For the text-containing cell, return its midpoint in [X, Y] coordinate format. 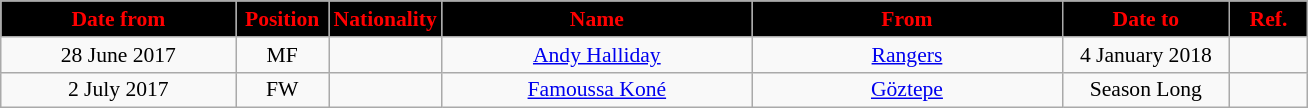
Position [282, 19]
28 June 2017 [118, 55]
Name [597, 19]
Ref. [1269, 19]
From [907, 19]
Nationality [384, 19]
Famoussa Koné [597, 90]
Andy Halliday [597, 55]
Rangers [907, 55]
FW [282, 90]
MF [282, 55]
4 January 2018 [1146, 55]
2 July 2017 [118, 90]
Date to [1146, 19]
Göztepe [907, 90]
Date from [118, 19]
Season Long [1146, 90]
